Pinpoint the cell where the given text exists, returning its (x, y) midpoint coordinate. 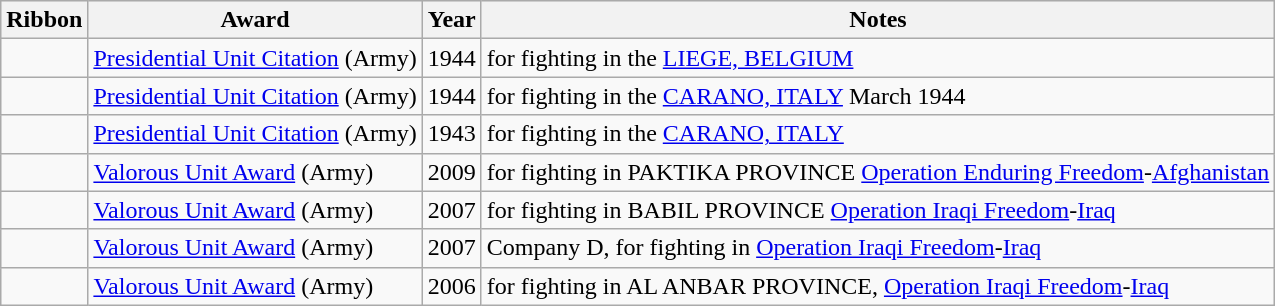
for fighting in the LIEGE, BELGIUM (878, 58)
Award (255, 20)
Year (452, 20)
for fighting in PAKTIKA PROVINCE Operation Enduring Freedom-Afghanistan (878, 172)
2009 (452, 172)
Notes (878, 20)
for fighting in AL ANBAR PROVINCE, Operation Iraqi Freedom-Iraq (878, 286)
2006 (452, 286)
Company D, for fighting in Operation Iraqi Freedom-Iraq (878, 248)
1943 (452, 134)
for fighting in the CARANO, ITALY (878, 134)
Ribbon (44, 20)
for fighting in BABIL PROVINCE Operation Iraqi Freedom-Iraq (878, 210)
for fighting in the CARANO, ITALY March 1944 (878, 96)
